Return (X, Y) of the center of cell containing provided text 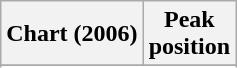
Chart (2006) (72, 34)
Peakposition (189, 34)
